For the text-containing cell, return its midpoint in (X, Y) coordinate format. 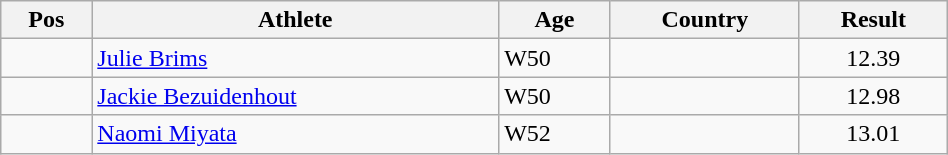
Age (555, 20)
Jackie Bezuidenhout (296, 96)
Pos (46, 20)
W52 (555, 134)
12.98 (873, 96)
Julie Brims (296, 58)
12.39 (873, 58)
Naomi Miyata (296, 134)
13.01 (873, 134)
Country (704, 20)
Athlete (296, 20)
Result (873, 20)
